Provide the (x, y) coordinate of the cell's center where the given text is located.  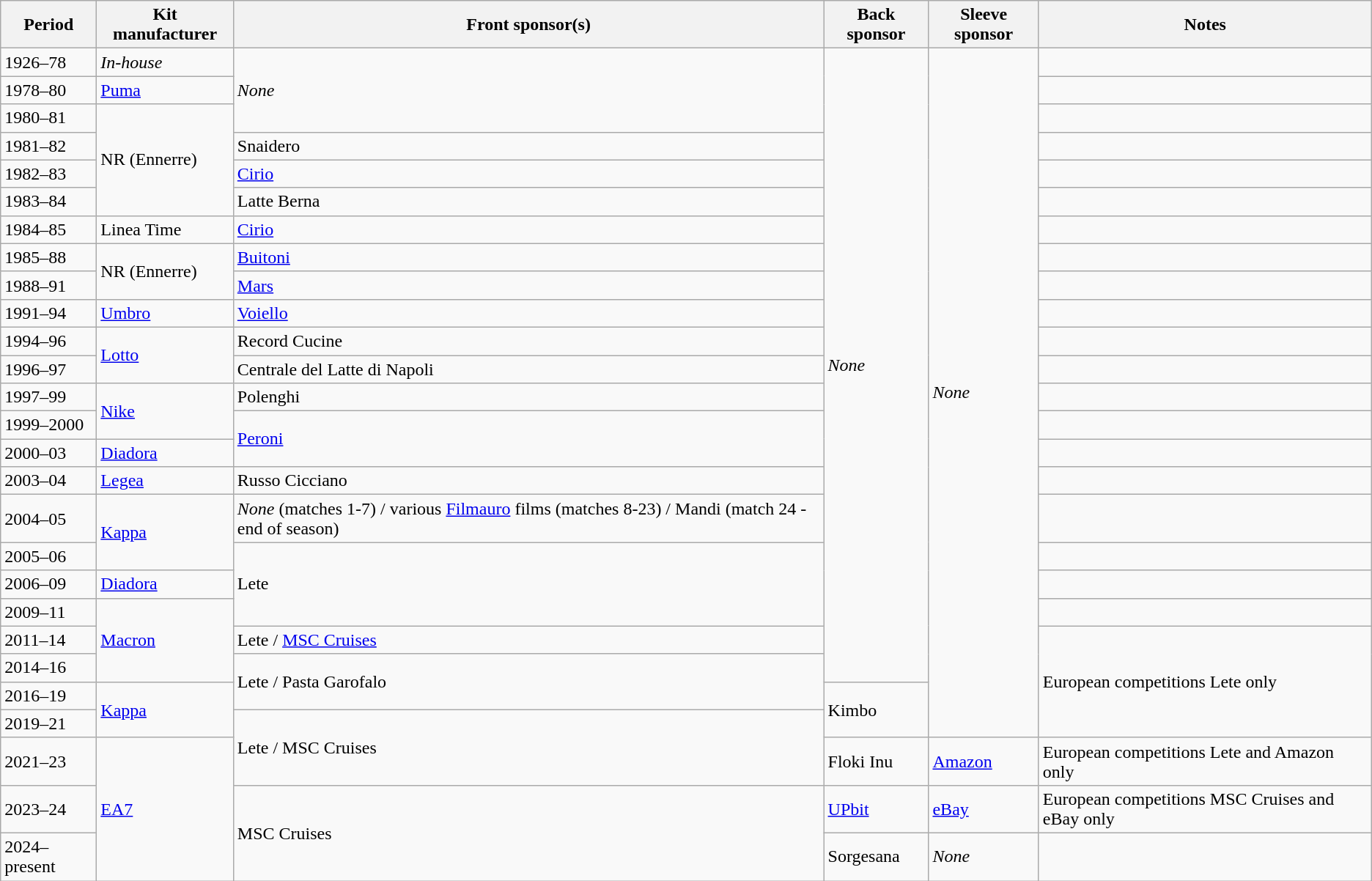
EA7 (165, 809)
eBay (984, 809)
Umbro (165, 313)
1997–99 (48, 397)
Nike (165, 411)
Lotto (165, 355)
2023–24 (48, 809)
None (matches 1-7) / various Filmauro films (matches 8-23) / Mandi (match 24 - end of season) (528, 519)
1984–85 (48, 229)
Snaidero (528, 146)
2004–05 (48, 519)
2019–21 (48, 723)
1991–94 (48, 313)
Mars (528, 285)
European competitions Lete and Amazon only (1205, 761)
Kimbo (877, 709)
European competitions MSC Cruises and eBay only (1205, 809)
Floki Inu (877, 761)
2016–19 (48, 696)
Sleeve sponsor (984, 25)
Legea (165, 481)
Amazon (984, 761)
Buitoni (528, 257)
1988–91 (48, 285)
2009–11 (48, 612)
1996–97 (48, 369)
Centrale del Latte di Napoli (528, 369)
2003–04 (48, 481)
Back sponsor (877, 25)
Macron (165, 640)
2024–present (48, 856)
1985–88 (48, 257)
1999–2000 (48, 425)
Period (48, 25)
1994–96 (48, 341)
Kit manufacturer (165, 25)
MSC Cruises (528, 833)
2000–03 (48, 453)
UPbit (877, 809)
1983–84 (48, 202)
Front sponsor(s) (528, 25)
2006–09 (48, 584)
European competitions Lete only (1205, 682)
2005–06 (48, 556)
Voiello (528, 313)
Sorgesana (877, 856)
2021–23 (48, 761)
2014–16 (48, 668)
Latte Berna (528, 202)
Notes (1205, 25)
Peroni (528, 439)
1978–80 (48, 90)
Puma (165, 90)
Lete / Pasta Garofalo (528, 682)
In-house (165, 62)
2011–14 (48, 640)
Linea Time (165, 229)
Polenghi (528, 397)
1926–78 (48, 62)
Record Cucine (528, 341)
Lete (528, 584)
1981–82 (48, 146)
1982–83 (48, 174)
Russo Cicciano (528, 481)
1980–81 (48, 118)
